Search for the cell housing the specified text and yield its [x, y] center coordinate. 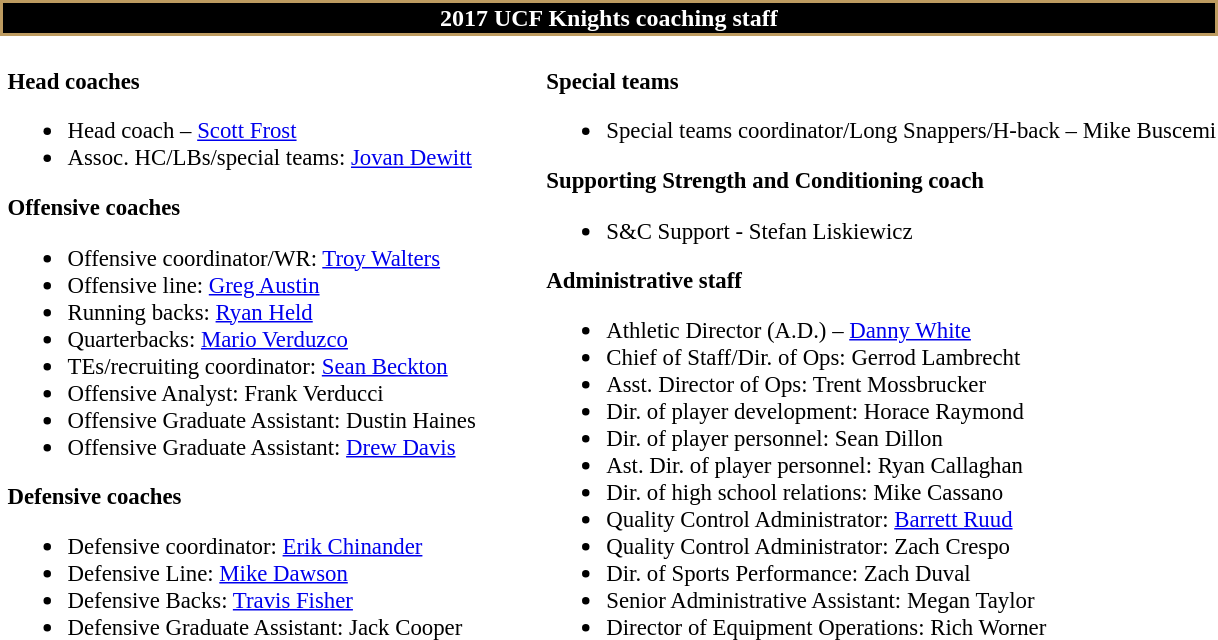
2017 UCF Knights coaching staff [609, 18]
